Output the [X, Y] coordinate of the center of the cell containing the given text.  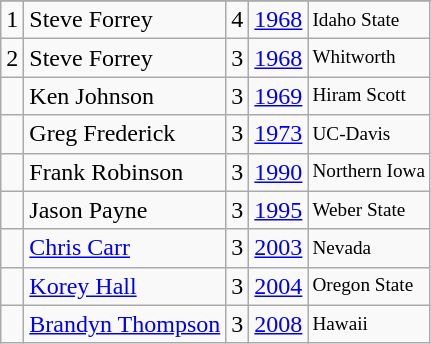
2008 [278, 324]
Jason Payne [125, 210]
Ken Johnson [125, 96]
1995 [278, 210]
1 [12, 20]
1973 [278, 134]
2 [12, 58]
UC-Davis [369, 134]
Hiram Scott [369, 96]
Weber State [369, 210]
Korey Hall [125, 286]
Frank Robinson [125, 172]
Hawaii [369, 324]
Northern Iowa [369, 172]
4 [238, 20]
2004 [278, 286]
2003 [278, 248]
Brandyn Thompson [125, 324]
Nevada [369, 248]
Oregon State [369, 286]
1969 [278, 96]
Greg Frederick [125, 134]
1990 [278, 172]
Idaho State [369, 20]
Whitworth [369, 58]
Chris Carr [125, 248]
